Search for the cell housing the specified text and yield its [X, Y] center coordinate. 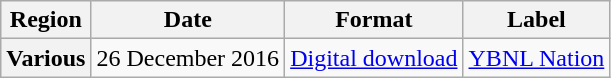
Format [374, 20]
Label [536, 20]
YBNL Nation [536, 58]
26 December 2016 [188, 58]
Various [46, 58]
Date [188, 20]
Digital download [374, 58]
Region [46, 20]
